From the cell containing the given text, extract its center point as (X, Y) coordinate. 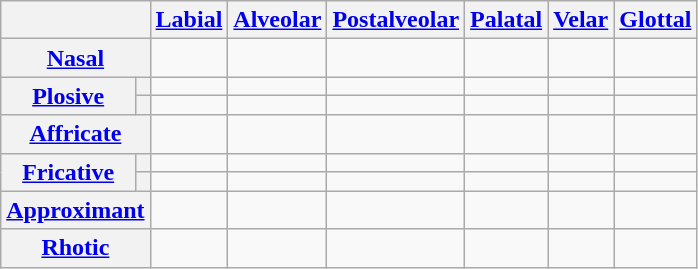
Glottal (656, 20)
Approximant (76, 210)
Affricate (76, 134)
Nasal (76, 58)
Fricative (68, 172)
Alveolar (278, 20)
Rhotic (76, 248)
Palatal (506, 20)
Labial (189, 20)
Postalveolar (396, 20)
Velar (581, 20)
Plosive (68, 96)
